Return [X, Y] of the center of cell containing provided text 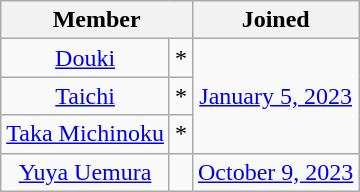
Taka Michinoku [86, 134]
January 5, 2023 [275, 96]
Douki [86, 58]
Joined [275, 20]
Yuya Uemura [86, 172]
Taichi [86, 96]
Member [97, 20]
October 9, 2023 [275, 172]
